Determine the (X, Y) coordinate at the center of the cell enclosing the given text.  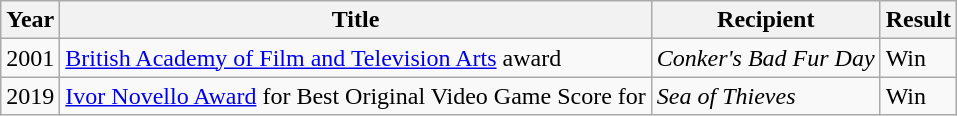
2001 (30, 58)
Ivor Novello Award for Best Original Video Game Score for (356, 96)
Title (356, 20)
Result (918, 20)
Sea of Thieves (766, 96)
British Academy of Film and Television Arts award (356, 58)
2019 (30, 96)
Year (30, 20)
Conker's Bad Fur Day (766, 58)
Recipient (766, 20)
